From the cell containing the given text, extract its center point as (x, y) coordinate. 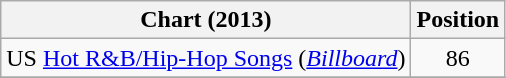
US Hot R&B/Hip-Hop Songs (Billboard) (206, 58)
Position (458, 20)
86 (458, 58)
Chart (2013) (206, 20)
